Scan for the cell matching the given text and deliver its [x, y] coordinate at center. 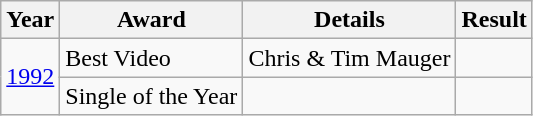
Chris & Tim Mauger [350, 58]
Award [152, 20]
1992 [30, 77]
Best Video [152, 58]
Result [494, 20]
Details [350, 20]
Year [30, 20]
Single of the Year [152, 96]
